Search for the cell housing the specified text and yield its [X, Y] center coordinate. 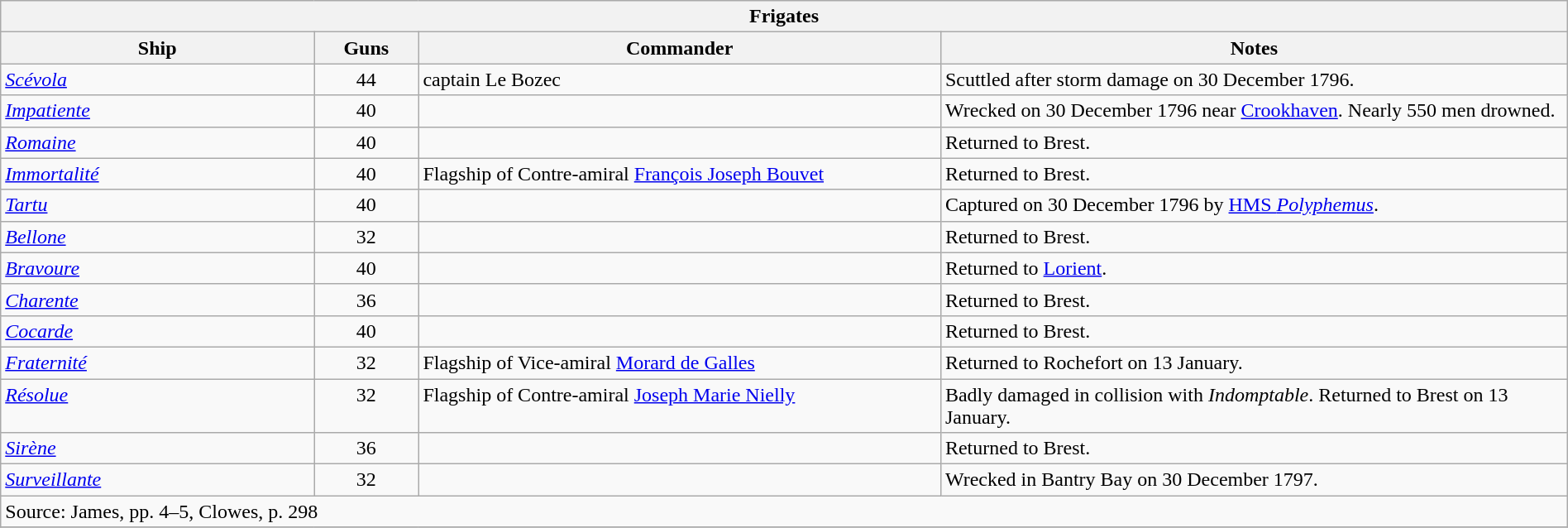
Guns [366, 48]
Source: James, pp. 4–5, Clowes, p. 298 [784, 511]
Notes [1254, 48]
44 [366, 79]
Returned to Rochefort on 13 January. [1254, 362]
Returned to Lorient. [1254, 268]
Flagship of Vice-amiral Morard de Galles [680, 362]
Frigates [784, 17]
Scévola [157, 79]
Bellone [157, 237]
Impatiente [157, 111]
Ship [157, 48]
Surveillante [157, 480]
Wrecked on 30 December 1796 near Crookhaven. Nearly 550 men drowned. [1254, 111]
Scuttled after storm damage on 30 December 1796. [1254, 79]
Sirène [157, 449]
Flagship of Contre-amiral François Joseph Bouvet [680, 174]
Flagship of Contre-amiral Joseph Marie Nielly [680, 406]
Badly damaged in collision with Indomptable. Returned to Brest on 13 January. [1254, 406]
Commander [680, 48]
Bravoure [157, 268]
Wrecked in Bantry Bay on 30 December 1797. [1254, 480]
Romaine [157, 142]
captain Le Bozec [680, 79]
Résolue [157, 406]
Immortalité [157, 174]
Charente [157, 300]
Tartu [157, 205]
Captured on 30 December 1796 by HMS Polyphemus. [1254, 205]
Fraternité [157, 362]
Cocarde [157, 331]
